Capture the cell that displays the provided text and extract its (X, Y) central coordinate. 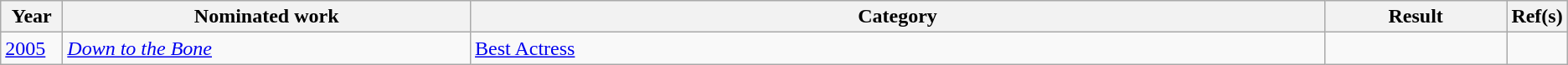
2005 (32, 48)
Nominated work (266, 17)
Best Actress (898, 48)
Result (1416, 17)
Ref(s) (1537, 17)
Year (32, 17)
Category (898, 17)
Down to the Bone (266, 48)
